Extract the (x, y) coordinate from the center of the cell holding the provided text.  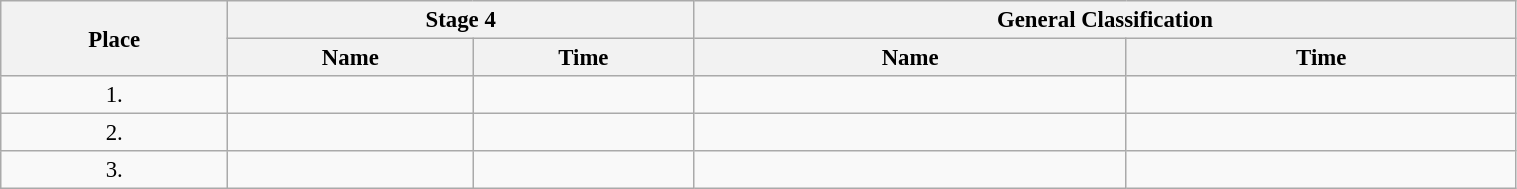
Place (114, 38)
1. (114, 95)
3. (114, 170)
Stage 4 (461, 20)
2. (114, 133)
General Classification (1105, 20)
